Output the [X, Y] coordinate of the center of the cell containing the given text.  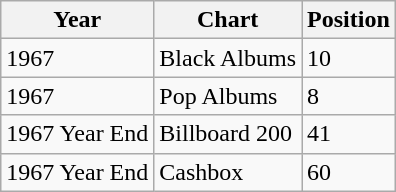
Year [78, 20]
Pop Albums [228, 96]
Billboard 200 [228, 134]
41 [349, 134]
60 [349, 172]
8 [349, 96]
Black Albums [228, 58]
Cashbox [228, 172]
Chart [228, 20]
10 [349, 58]
Position [349, 20]
